For the text-containing cell, return its midpoint in (X, Y) coordinate format. 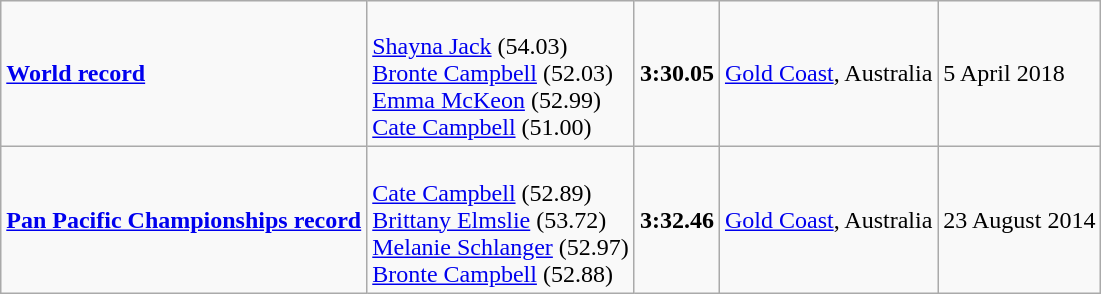
5 April 2018 (1020, 74)
Pan Pacific Championships record (184, 220)
23 August 2014 (1020, 220)
Cate Campbell (52.89)Brittany Elmslie (53.72)Melanie Schlanger (52.97)Bronte Campbell (52.88) (501, 220)
3:30.05 (676, 74)
3:32.46 (676, 220)
World record (184, 74)
Shayna Jack (54.03)Bronte Campbell (52.03)Emma McKeon (52.99)Cate Campbell (51.00) (501, 74)
